Capture the cell that displays the provided text and extract its (X, Y) central coordinate. 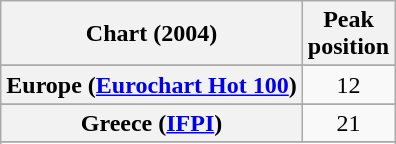
12 (348, 85)
21 (348, 123)
Peakposition (348, 34)
Greece (IFPI) (152, 123)
Europe (Eurochart Hot 100) (152, 85)
Chart (2004) (152, 34)
